From the cell containing the given text, extract its center point as [x, y] coordinate. 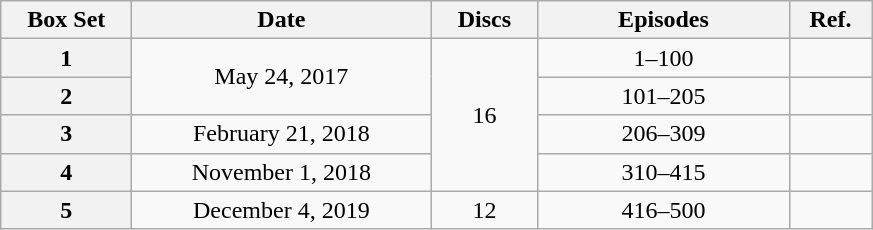
1–100 [664, 58]
Date [282, 20]
Box Set [66, 20]
12 [484, 210]
101–205 [664, 96]
November 1, 2018 [282, 172]
5 [66, 210]
4 [66, 172]
1 [66, 58]
310–415 [664, 172]
May 24, 2017 [282, 77]
Discs [484, 20]
16 [484, 115]
3 [66, 134]
February 21, 2018 [282, 134]
Episodes [664, 20]
416–500 [664, 210]
206–309 [664, 134]
December 4, 2019 [282, 210]
2 [66, 96]
Ref. [830, 20]
